Output the (X, Y) coordinate of the center of the cell containing the given text.  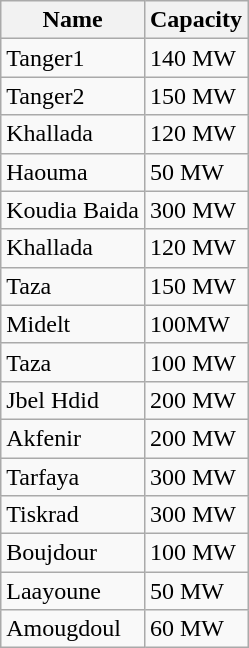
Amougdoul (73, 629)
Tiskrad (73, 515)
Laayoune (73, 591)
Jbel Hdid (73, 400)
Tanger2 (73, 96)
Haouma (73, 172)
Tanger1 (73, 58)
Boujdour (73, 553)
Akfenir (73, 438)
Name (73, 20)
100MW (196, 324)
Midelt (73, 324)
Capacity (196, 20)
Koudia Baida (73, 210)
Tarfaya (73, 477)
140 MW (196, 58)
60 MW (196, 629)
